Locate the cell with the specified text and output its [X, Y] center coordinate. 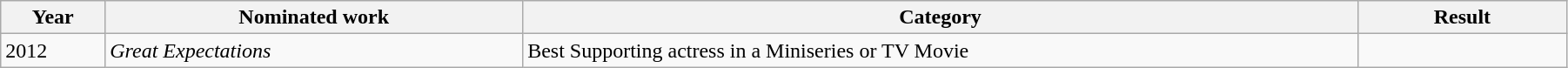
2012 [53, 51]
Nominated work [314, 17]
Result [1462, 17]
Best Supporting actress in a Miniseries or TV Movie [941, 51]
Category [941, 17]
Great Expectations [314, 51]
Year [53, 17]
